Determine the (x, y) coordinate at the center of the cell enclosing the given text.  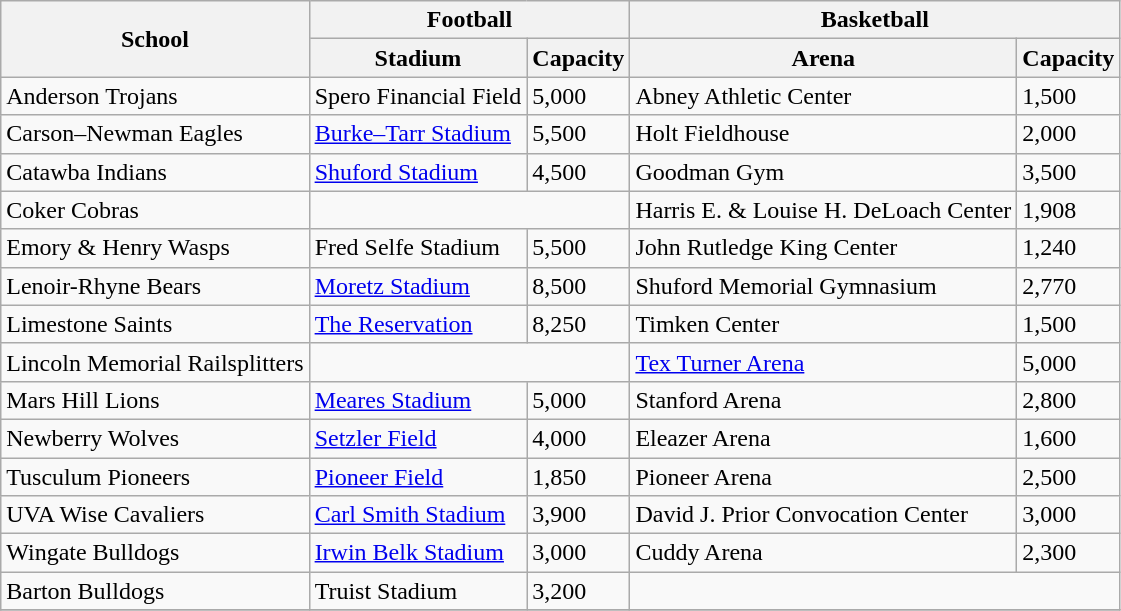
Goodman Gym (824, 172)
8,250 (578, 324)
3,900 (578, 515)
Mars Hill Lions (155, 400)
Moretz Stadium (418, 286)
Coker Cobras (155, 210)
2,500 (1068, 477)
Lenoir-Rhyne Bears (155, 286)
Fred Selfe Stadium (418, 248)
Truist Stadium (418, 591)
Timken Center (824, 324)
Tex Turner Arena (824, 362)
David J. Prior Convocation Center (824, 515)
UVA Wise Cavaliers (155, 515)
Carson–Newman Eagles (155, 134)
2,770 (1068, 286)
Newberry Wolves (155, 438)
Holt Fieldhouse (824, 134)
Pioneer Arena (824, 477)
1,600 (1068, 438)
Meares Stadium (418, 400)
Limestone Saints (155, 324)
John Rutledge King Center (824, 248)
Football (470, 20)
1,240 (1068, 248)
8,500 (578, 286)
Abney Athletic Center (824, 96)
3,200 (578, 591)
Shuford Stadium (418, 172)
Barton Bulldogs (155, 591)
Eleazer Arena (824, 438)
Arena (824, 58)
Stadium (418, 58)
School (155, 39)
Lincoln Memorial Railsplitters (155, 362)
Setzler Field (418, 438)
1,908 (1068, 210)
Spero Financial Field (418, 96)
2,000 (1068, 134)
3,500 (1068, 172)
Cuddy Arena (824, 553)
2,800 (1068, 400)
4,000 (578, 438)
Irwin Belk Stadium (418, 553)
Burke–Tarr Stadium (418, 134)
Stanford Arena (824, 400)
Harris E. & Louise H. DeLoach Center (824, 210)
Shuford Memorial Gymnasium (824, 286)
Pioneer Field (418, 477)
Tusculum Pioneers (155, 477)
Carl Smith Stadium (418, 515)
Catawba Indians (155, 172)
Basketball (875, 20)
Wingate Bulldogs (155, 553)
Emory & Henry Wasps (155, 248)
The Reservation (418, 324)
2,300 (1068, 553)
Anderson Trojans (155, 96)
1,850 (578, 477)
4,500 (578, 172)
